Capture the cell that displays the provided text and extract its (x, y) central coordinate. 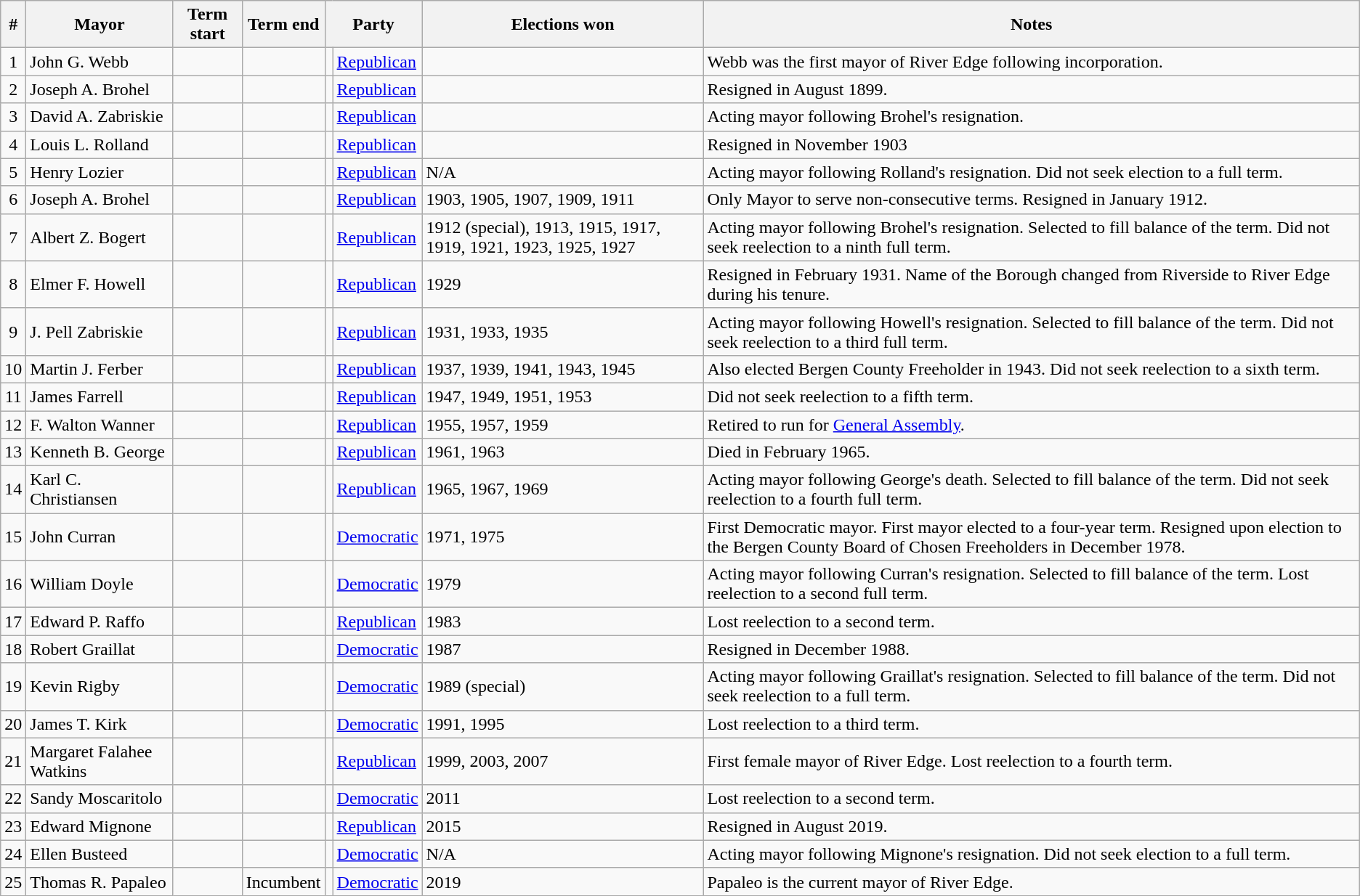
Mayor (100, 25)
Webb was the first mayor of River Edge following incorporation. (1032, 62)
21 (13, 761)
Kevin Rigby (100, 687)
2 (13, 89)
J. Pell Zabriskie (100, 331)
John Curran (100, 537)
Thomas R. Papaleo (100, 881)
23 (13, 826)
19 (13, 687)
25 (13, 881)
Died in February 1965. (1032, 452)
Acting mayor following Brohel's resignation. Selected to fill balance of the term. Did not seek reelection to a ninth full term. (1032, 237)
1912 (special), 1913, 1915, 1917, 1919, 1921, 1923, 1925, 1927 (562, 237)
10 (13, 369)
Retired to run for General Assembly. (1032, 425)
Martin J. Ferber (100, 369)
Elections won (562, 25)
# (13, 25)
Resigned in August 1899. (1032, 89)
Acting mayor following Mignone's resignation. Did not seek election to a full term. (1032, 854)
Party (373, 25)
Margaret Falahee Watkins (100, 761)
6 (13, 200)
Kenneth B. George (100, 452)
18 (13, 649)
1903, 1905, 1907, 1909, 1911 (562, 200)
3 (13, 117)
Edward Mignone (100, 826)
James Farrell (100, 396)
Elmer F. Howell (100, 285)
1987 (562, 649)
Lost reelection to a third term. (1032, 724)
2011 (562, 799)
Acting mayor following Curran's resignation. Selected to fill balance of the term. Lost reelection to a second full term. (1032, 584)
Acting mayor following Brohel's resignation. (1032, 117)
1955, 1957, 1959 (562, 425)
Term start (208, 25)
Edward P. Raffo (100, 622)
Also elected Bergen County Freeholder in 1943. Did not seek reelection to a sixth term. (1032, 369)
11 (13, 396)
Sandy Moscaritolo (100, 799)
Resigned in December 1988. (1032, 649)
12 (13, 425)
Acting mayor following George's death. Selected to fill balance of the term. Did not seek reelection to a fourth full term. (1032, 489)
Notes (1032, 25)
1983 (562, 622)
1971, 1975 (562, 537)
20 (13, 724)
1999, 2003, 2007 (562, 761)
Louis L. Rolland (100, 144)
Albert Z. Bogert (100, 237)
Resigned in August 2019. (1032, 826)
2015 (562, 826)
1931, 1933, 1935 (562, 331)
24 (13, 854)
17 (13, 622)
13 (13, 452)
1979 (562, 584)
5 (13, 172)
Acting mayor following Howell's resignation. Selected to fill balance of the term. Did not seek reelection to a third full term. (1032, 331)
Papaleo is the current mayor of River Edge. (1032, 881)
Resigned in February 1931. Name of the Borough changed from Riverside to River Edge during his tenure. (1032, 285)
Resigned in November 1903 (1032, 144)
Acting mayor following Graillat's resignation. Selected to fill balance of the term. Did not seek reelection to a full term. (1032, 687)
Term end (283, 25)
Robert Graillat (100, 649)
2019 (562, 881)
Incumbent (283, 881)
8 (13, 285)
14 (13, 489)
1989 (special) (562, 687)
16 (13, 584)
22 (13, 799)
David A. Zabriskie (100, 117)
1929 (562, 285)
1937, 1939, 1941, 1943, 1945 (562, 369)
Ellen Busteed (100, 854)
15 (13, 537)
James T. Kirk (100, 724)
Did not seek reelection to a fifth term. (1032, 396)
First female mayor of River Edge. Lost reelection to a fourth term. (1032, 761)
Henry Lozier (100, 172)
1961, 1963 (562, 452)
1965, 1967, 1969 (562, 489)
Only Mayor to serve non-consecutive terms. Resigned in January 1912. (1032, 200)
William Doyle (100, 584)
1947, 1949, 1951, 1953 (562, 396)
7 (13, 237)
4 (13, 144)
Karl C. Christiansen (100, 489)
9 (13, 331)
Acting mayor following Rolland's resignation. Did not seek election to a full term. (1032, 172)
1 (13, 62)
John G. Webb (100, 62)
1991, 1995 (562, 724)
F. Walton Wanner (100, 425)
